Extract the [x, y] coordinate from the center of the cell holding the provided text.  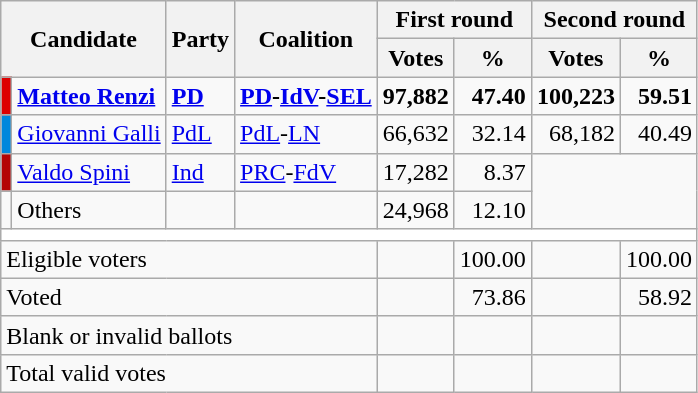
Candidate [84, 39]
12.10 [492, 210]
100,223 [576, 96]
PdL [200, 134]
PRC-FdV [306, 172]
Coalition [306, 39]
Others [89, 210]
First round [454, 20]
66,632 [416, 134]
47.40 [492, 96]
Valdo Spini [89, 172]
68,182 [576, 134]
Second round [614, 20]
24,968 [416, 210]
PdL-LN [306, 134]
40.49 [658, 134]
58.92 [658, 297]
73.86 [492, 297]
PD-IdV-SEL [306, 96]
Blank or invalid ballots [189, 335]
Ind [200, 172]
17,282 [416, 172]
Voted [189, 297]
8.37 [492, 172]
97,882 [416, 96]
Matteo Renzi [89, 96]
59.51 [658, 96]
Giovanni Galli [89, 134]
32.14 [492, 134]
Total valid votes [189, 373]
Eligible voters [189, 259]
Party [200, 39]
PD [200, 96]
